Search for the cell housing the specified text and yield its [x, y] center coordinate. 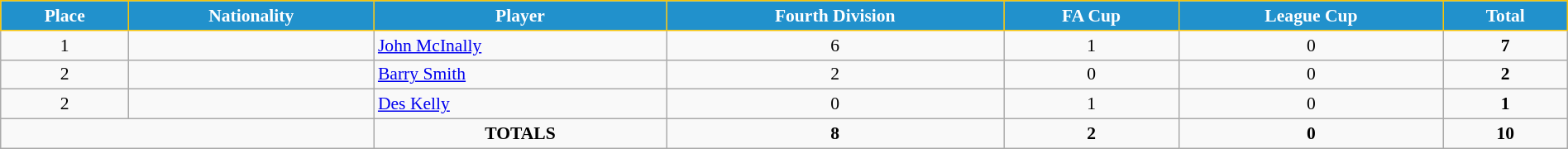
Total [1505, 16]
Place [65, 16]
Player [520, 16]
Fourth Division [835, 16]
10 [1505, 134]
7 [1505, 46]
Nationality [251, 16]
6 [835, 46]
FA Cup [1092, 16]
League Cup [1312, 16]
Des Kelly [520, 104]
Barry Smith [520, 74]
8 [835, 134]
TOTALS [520, 134]
John McInally [520, 46]
